Determine the (x, y) coordinate at the center of the cell enclosing the given text.  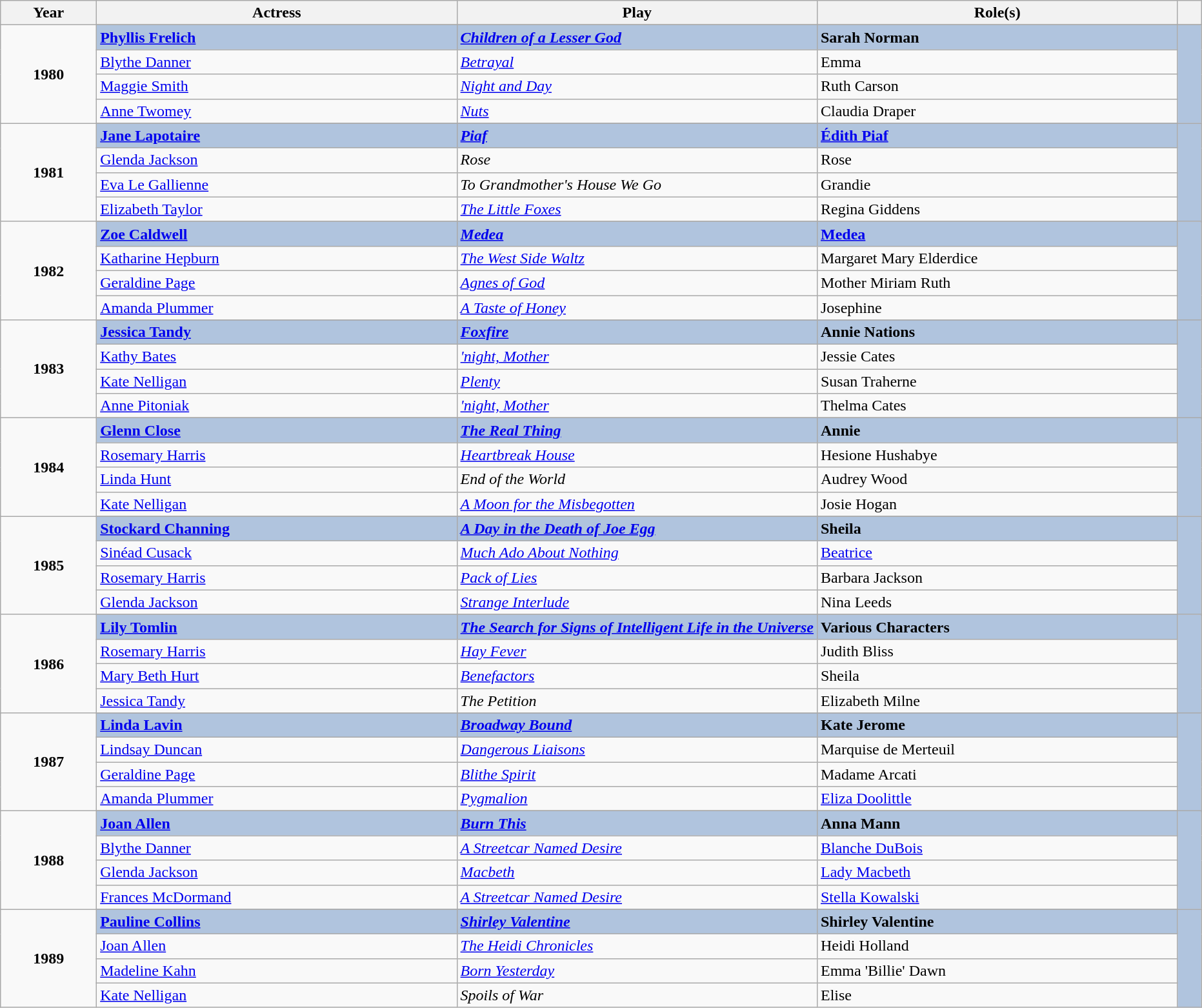
Édith Piaf (997, 136)
Year (49, 13)
Margaret Mary Elderdice (997, 258)
Blanche DuBois (997, 848)
Agnes of God (637, 283)
Emma 'Billie' Dawn (997, 971)
Josie Hogan (997, 504)
Anne Twomey (277, 111)
Piaf (637, 136)
Plenty (637, 381)
Marquise de Merteuil (997, 750)
Eva Le Gallienne (277, 185)
Emma (997, 62)
Broadway Bound (637, 725)
1980 (49, 74)
Thelma Cates (997, 406)
Macbeth (637, 872)
Elise (997, 995)
Elizabeth Milne (997, 700)
Eliza Doolittle (997, 799)
Born Yesterday (637, 971)
Glenn Close (277, 430)
Dangerous Liaisons (637, 750)
Foxfire (637, 332)
The Search for Signs of Intelligent Life in the Universe (637, 627)
The Heidi Chronicles (637, 946)
Mary Beth Hurt (277, 676)
Phyllis Frelich (277, 37)
Anne Pitoniak (277, 406)
Barbara Jackson (997, 578)
Regina Giddens (997, 209)
Various Characters (997, 627)
Annie (997, 430)
Play (637, 13)
Maggie Smith (277, 86)
Susan Traherne (997, 381)
Madame Arcati (997, 774)
1987 (49, 762)
Lindsay Duncan (277, 750)
Kate Jerome (997, 725)
Claudia Draper (997, 111)
Heartbreak House (637, 455)
Sinéad Cusack (277, 553)
Lily Tomlin (277, 627)
Elizabeth Taylor (277, 209)
1983 (49, 369)
End of the World (637, 479)
Josephine (997, 308)
A Taste of Honey (637, 308)
Linda Lavin (277, 725)
1984 (49, 467)
Betrayal (637, 62)
Beatrice (997, 553)
1986 (49, 663)
Pygmalion (637, 799)
Spoils of War (637, 995)
Nina Leeds (997, 602)
The Petition (637, 700)
Jane Lapotaire (277, 136)
Actress (277, 13)
Grandie (997, 185)
Jessie Cates (997, 357)
Heidi Holland (997, 946)
Katharine Hepburn (277, 258)
1981 (49, 172)
Benefactors (637, 676)
A Day in the Death of Joe Egg (637, 529)
1985 (49, 565)
The West Side Waltz (637, 258)
Night and Day (637, 86)
A Moon for the Misbegotten (637, 504)
Kathy Bates (277, 357)
Hay Fever (637, 651)
To Grandmother's House We Go (637, 185)
Nuts (637, 111)
1988 (49, 860)
Mother Miriam Ruth (997, 283)
Burn This (637, 823)
Stockard Channing (277, 529)
The Real Thing (637, 430)
Annie Nations (997, 332)
Children of a Lesser God (637, 37)
Madeline Kahn (277, 971)
Stella Kowalski (997, 897)
Blithe Spirit (637, 774)
1989 (49, 958)
Ruth Carson (997, 86)
Anna Mann (997, 823)
1982 (49, 270)
Role(s) (997, 13)
Frances McDormand (277, 897)
The Little Foxes (637, 209)
Linda Hunt (277, 479)
Pauline Collins (277, 922)
Strange Interlude (637, 602)
Hesione Hushabye (997, 455)
Zoe Caldwell (277, 234)
Much Ado About Nothing (637, 553)
Lady Macbeth (997, 872)
Audrey Wood (997, 479)
Pack of Lies (637, 578)
Judith Bliss (997, 651)
Sarah Norman (997, 37)
